Capture the cell that displays the provided text and extract its (X, Y) central coordinate. 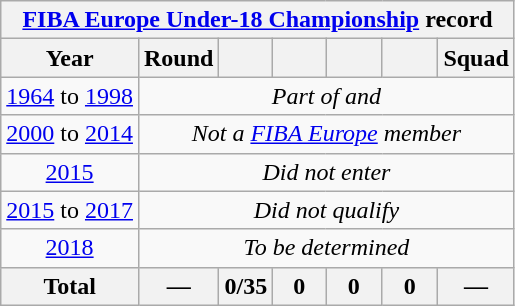
To be determined (326, 248)
2000 to 2014 (70, 134)
1964 to 1998 (70, 96)
Round (178, 58)
FIBA Europe Under-18 Championship record (258, 20)
Did not qualify (326, 210)
Not a FIBA Europe member (326, 134)
2015 (70, 172)
Year (70, 58)
Squad (476, 58)
Part of and (326, 96)
0/35 (246, 286)
2015 to 2017 (70, 210)
Total (70, 286)
2018 (70, 248)
Did not enter (326, 172)
